Provide the [x, y] coordinate of the cell's center where the given text is located.  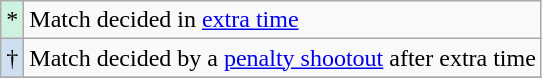
Match decided in extra time [283, 20]
* [12, 20]
Match decided by a penalty shootout after extra time [283, 58]
† [12, 58]
